Return the (X, Y) coordinate for the center point of the cell that contains the specified text.  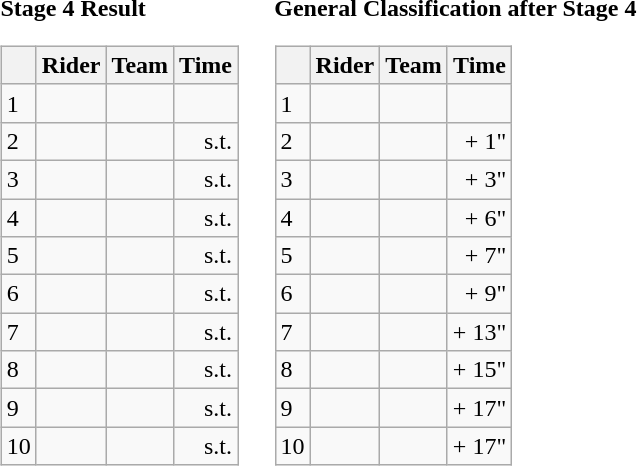
+ 1" (479, 141)
+ 13" (479, 332)
+ 9" (479, 294)
+ 6" (479, 217)
+ 3" (479, 179)
+ 7" (479, 256)
+ 15" (479, 370)
